Capture the cell that displays the provided text and extract its [x, y] central coordinate. 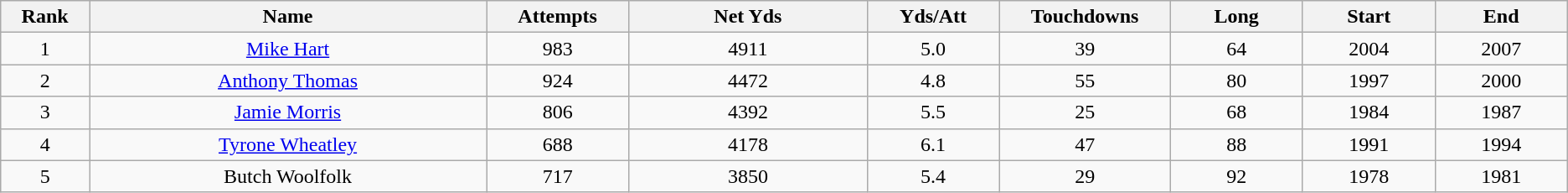
806 [558, 112]
3850 [748, 176]
25 [1085, 112]
Tyrone Wheatley [288, 144]
4392 [748, 112]
Name [288, 17]
5 [45, 176]
Mike Hart [288, 49]
47 [1085, 144]
5.0 [933, 49]
688 [558, 144]
Start [1369, 17]
983 [558, 49]
68 [1236, 112]
1978 [1369, 176]
Touchdowns [1085, 17]
1997 [1369, 81]
29 [1085, 176]
2000 [1501, 81]
1987 [1501, 112]
Net Yds [748, 17]
4472 [748, 81]
92 [1236, 176]
5.5 [933, 112]
1981 [1501, 176]
55 [1085, 81]
4.8 [933, 81]
64 [1236, 49]
Jamie Morris [288, 112]
4 [45, 144]
717 [558, 176]
1991 [1369, 144]
6.1 [933, 144]
2004 [1369, 49]
2 [45, 81]
Rank [45, 17]
Yds/Att [933, 17]
Anthony Thomas [288, 81]
5.4 [933, 176]
End [1501, 17]
Butch Woolfolk [288, 176]
Attempts [558, 17]
2007 [1501, 49]
1984 [1369, 112]
1994 [1501, 144]
88 [1236, 144]
4911 [748, 49]
39 [1085, 49]
924 [558, 81]
3 [45, 112]
Long [1236, 17]
1 [45, 49]
4178 [748, 144]
80 [1236, 81]
